Locate the cell with the specified text and output its (x, y) center coordinate. 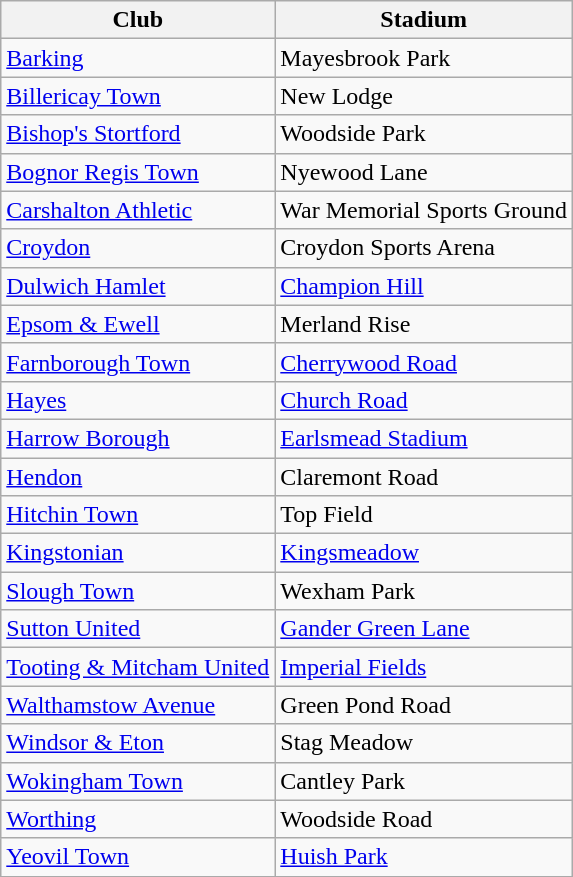
Carshalton Athletic (138, 210)
Sutton United (138, 629)
Top Field (424, 515)
Croydon Sports Arena (424, 248)
Stadium (424, 20)
Club (138, 20)
War Memorial Sports Ground (424, 210)
Billericay Town (138, 96)
Huish Park (424, 857)
Green Pond Road (424, 705)
Slough Town (138, 591)
Walthamstow Avenue (138, 705)
Cantley Park (424, 781)
Church Road (424, 400)
Windsor & Eton (138, 743)
Imperial Fields (424, 667)
Hitchin Town (138, 515)
Dulwich Hamlet (138, 286)
Merland Rise (424, 324)
Cherrywood Road (424, 362)
Kingstonian (138, 553)
Woodside Park (424, 134)
Champion Hill (424, 286)
Kingsmeadow (424, 553)
Worthing (138, 819)
Earlsmead Stadium (424, 438)
Bognor Regis Town (138, 172)
Farnborough Town (138, 362)
Woodside Road (424, 819)
Barking (138, 58)
Epsom & Ewell (138, 324)
Stag Meadow (424, 743)
Harrow Borough (138, 438)
Gander Green Lane (424, 629)
Tooting & Mitcham United (138, 667)
Nyewood Lane (424, 172)
Hendon (138, 477)
Wexham Park (424, 591)
New Lodge (424, 96)
Wokingham Town (138, 781)
Claremont Road (424, 477)
Bishop's Stortford (138, 134)
Croydon (138, 248)
Yeovil Town (138, 857)
Hayes (138, 400)
Mayesbrook Park (424, 58)
